Return the [X, Y] coordinate for the center point of the cell that contains the specified text.  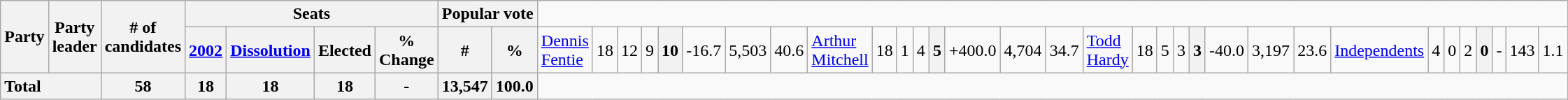
1.1 [1553, 50]
Elected [344, 50]
# ofcandidates [143, 36]
1 [905, 50]
34.7 [1064, 50]
3,197 [1271, 50]
Total [50, 86]
Popular vote [487, 14]
100.0 [515, 86]
Independents [1379, 50]
# [464, 50]
58 [143, 86]
% Change [406, 50]
2002 [206, 50]
Seats [312, 14]
Dennis Fentie [565, 50]
Arthur Mitchell [840, 50]
-40.0 [1227, 50]
Party [24, 36]
Party leader [74, 36]
10 [670, 50]
% [515, 50]
5,503 [748, 50]
-16.7 [704, 50]
40.6 [789, 50]
23.6 [1312, 50]
13,547 [464, 86]
2 [1469, 50]
12 [629, 50]
+400.0 [972, 50]
9 [650, 50]
Todd Hardy [1108, 50]
4,704 [1022, 50]
143 [1522, 50]
Dissolution [271, 50]
